Pinpoint the cell where the given text exists, returning its [X, Y] midpoint coordinate. 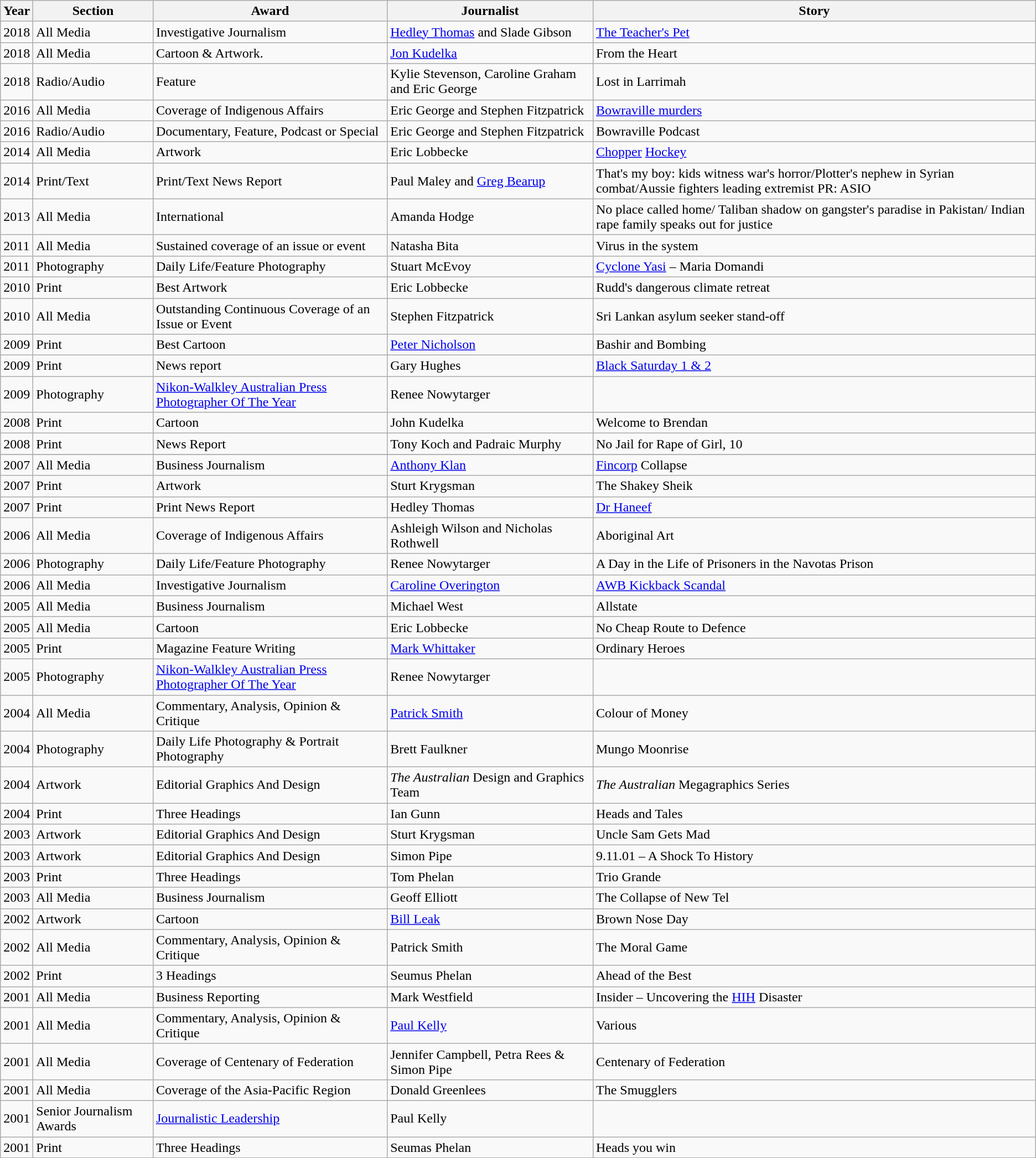
Peter Nicholson [490, 345]
Cartoon & Artwork. [270, 53]
Simon Pipe [490, 856]
Stephen Fitzpatrick [490, 316]
Outstanding Continuous Coverage of an Issue or Event [270, 316]
Bashir and Bombing [814, 345]
Insider – Uncovering the HIH Disaster [814, 997]
Coverage of the Asia-Pacific Region [270, 1090]
Ian Gunn [490, 814]
Trio Grande [814, 877]
Geoff Elliott [490, 898]
Sustained coverage of an issue or event [270, 245]
From the Heart [814, 53]
Feature [270, 82]
Story [814, 11]
Business Reporting [270, 997]
The Australian Design and Graphics Team [490, 785]
Fincorp Collapse [814, 465]
John Kudelka [490, 423]
Brown Nose Day [814, 919]
The Collapse of New Tel [814, 898]
Sri Lankan asylum seeker stand-off [814, 316]
Ordinary Heroes [814, 648]
Hedley Thomas [490, 507]
Seumas Phelan [490, 1147]
Rudd's dangerous climate retreat [814, 287]
Section [93, 11]
Cyclone Yasi – Maria Domandi [814, 266]
Jon Kudelka [490, 53]
The Australian Megagraphics Series [814, 785]
Mungo Moonrise [814, 749]
Tony Koch and Padraic Murphy [490, 444]
No place called home/ Taliban shadow on gangster's paradise in Pakistan/ Indian rape family speaks out for justice [814, 217]
The Shakey Sheik [814, 486]
Hedley Thomas and Slade Gibson [490, 32]
Black Saturday 1 & 2 [814, 366]
Natasha Bita [490, 245]
Coverage of Centenary of Federation [270, 1062]
Lost in Larrimah [814, 82]
Bowraville murders [814, 110]
Anthony Klan [490, 465]
Dr Haneef [814, 507]
Colour of Money [814, 713]
Virus in the system [814, 245]
The Moral Game [814, 948]
Senior Journalism Awards [93, 1118]
News Report [270, 444]
Paul Maley and Greg Bearup [490, 180]
9.11.01 – A Shock To History [814, 856]
Ahead of the Best [814, 976]
2013 [17, 217]
Donald Greenlees [490, 1090]
Magazine Feature Writing [270, 648]
A Day in the Life of Prisoners in the Navotas Prison [814, 564]
Jennifer Campbell, Petra Rees & Simon Pipe [490, 1062]
Caroline Overington [490, 585]
Aboriginal Art [814, 536]
Centenary of Federation [814, 1062]
Print/Text News Report [270, 180]
That's my boy: kids witness war's horror/Plotter's nephew in Syrian combat/Aussie fighters leading extremist PR: ASIO [814, 180]
Tom Phelan [490, 877]
Welcome to Brendan [814, 423]
Chopper Hockey [814, 152]
The Teacher's Pet [814, 32]
Ashleigh Wilson and Nicholas Rothwell [490, 536]
Uncle Sam Gets Mad [814, 835]
Print News Report [270, 507]
Journalist [490, 11]
Heads and Tales [814, 814]
Daily Life Photography & Portrait Photography [270, 749]
3 Headings [270, 976]
Year [17, 11]
Stuart McEvoy [490, 266]
Michael West [490, 606]
Best Artwork [270, 287]
Best Cartoon [270, 345]
Journalistic Leadership [270, 1118]
News report [270, 366]
Brett Faulkner [490, 749]
Mark Whittaker [490, 648]
Documentary, Feature, Podcast or Special [270, 131]
Print/Text [93, 180]
AWB Kickback Scandal [814, 585]
No Jail for Rape of Girl, 10 [814, 444]
Allstate [814, 606]
Kylie Stevenson, Caroline Graham and Eric George [490, 82]
Mark Westfield [490, 997]
Award [270, 11]
Bowraville Podcast [814, 131]
Amanda Hodge [490, 217]
Bill Leak [490, 919]
Seumus Phelan [490, 976]
International [270, 217]
Gary Hughes [490, 366]
No Cheap Route to Defence [814, 627]
Various [814, 1025]
The Smugglers [814, 1090]
Heads you win [814, 1147]
